Pinpoint the cell where the given text exists, returning its (x, y) midpoint coordinate. 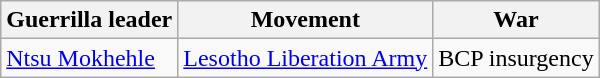
BCP insurgency (516, 58)
Lesotho Liberation Army (306, 58)
Movement (306, 20)
Guerrilla leader (90, 20)
Ntsu Mokhehle (90, 58)
War (516, 20)
